For the text-containing cell, return its midpoint in (X, Y) coordinate format. 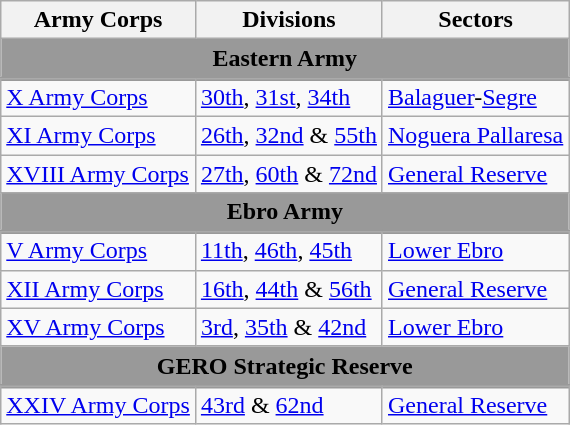
XXIV Army Corps (98, 405)
Army Corps (98, 20)
Ebro Army (285, 213)
XII Army Corps (98, 289)
XVIII Army Corps (98, 173)
30th, 31st, 34th (288, 97)
11th, 46th, 45th (288, 251)
Divisions (288, 20)
3rd, 35th & 42nd (288, 327)
XV Army Corps (98, 327)
Eastern Army (285, 59)
XI Army Corps (98, 135)
Sectors (475, 20)
X Army Corps (98, 97)
Balaguer-Segre (475, 97)
GERO Strategic Reserve (285, 366)
26th, 32nd & 55th (288, 135)
Noguera Pallaresa (475, 135)
16th, 44th & 56th (288, 289)
43rd & 62nd (288, 405)
27th, 60th & 72nd (288, 173)
V Army Corps (98, 251)
